Find where the given text appears and provide that cell's center as (x, y) coordinate. 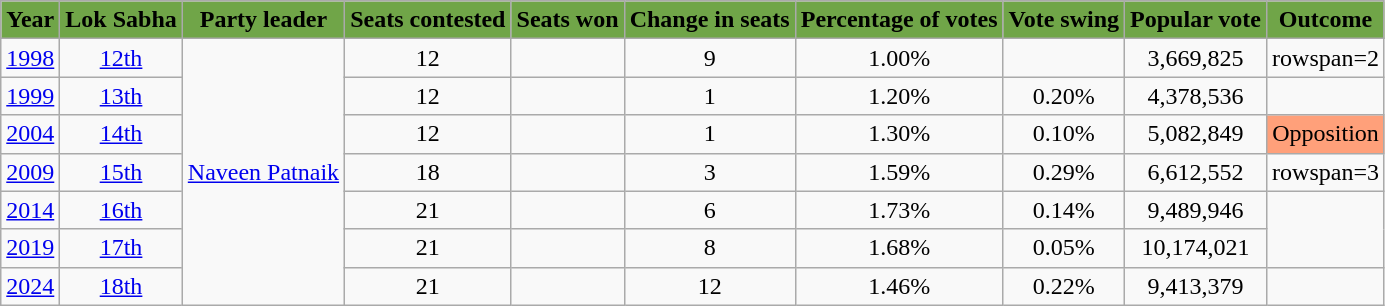
9,413,379 (1196, 286)
12th (121, 58)
2009 (30, 172)
0.05% (1064, 248)
1998 (30, 58)
10,174,021 (1196, 248)
1.00% (899, 58)
Popular vote (1196, 20)
Naveen Patnaik (263, 172)
0.20% (1064, 96)
3,669,825 (1196, 58)
Outcome (1326, 20)
1.73% (899, 210)
1.30% (899, 134)
Percentage of votes (899, 20)
1.20% (899, 96)
13th (121, 96)
Seats contested (428, 20)
0.14% (1064, 210)
15th (121, 172)
Change in seats (710, 20)
14th (121, 134)
rowspan=3 (1326, 172)
2019 (30, 248)
2004 (30, 134)
18 (428, 172)
5,082,849 (1196, 134)
0.22% (1064, 286)
rowspan=2 (1326, 58)
9 (710, 58)
1.59% (899, 172)
6,612,552 (1196, 172)
0.29% (1064, 172)
Party leader (263, 20)
6 (710, 210)
Vote swing (1064, 20)
16th (121, 210)
3 (710, 172)
4,378,536 (1196, 96)
17th (121, 248)
1.46% (899, 286)
Opposition (1326, 134)
1.68% (899, 248)
0.10% (1064, 134)
Year (30, 20)
2024 (30, 286)
2014 (30, 210)
Seats won (568, 20)
18th (121, 286)
8 (710, 248)
1999 (30, 96)
9,489,946 (1196, 210)
Lok Sabha (121, 20)
